Locate the cell with the specified text and output its (x, y) center coordinate. 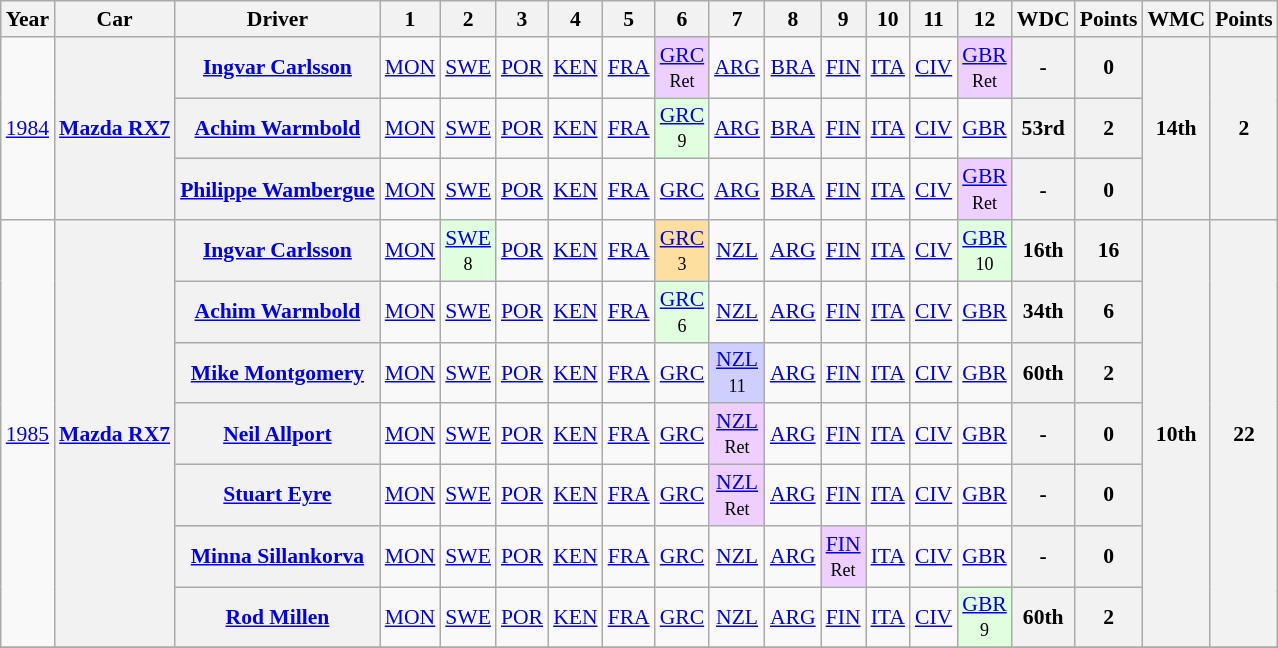
WDC (1044, 19)
Year (28, 19)
GRC6 (682, 312)
7 (737, 19)
GRC3 (682, 250)
Stuart Eyre (278, 496)
8 (793, 19)
53rd (1044, 128)
GBR9 (984, 618)
34th (1044, 312)
1 (410, 19)
Minna Sillankorva (278, 556)
1984 (28, 128)
Car (114, 19)
9 (844, 19)
4 (575, 19)
14th (1176, 128)
GRCRet (682, 68)
GRC9 (682, 128)
NZL11 (737, 372)
1985 (28, 434)
5 (629, 19)
Driver (278, 19)
Mike Montgomery (278, 372)
3 (522, 19)
22 (1244, 434)
GBR10 (984, 250)
10th (1176, 434)
12 (984, 19)
WMC (1176, 19)
Neil Allport (278, 434)
Philippe Wambergue (278, 190)
16th (1044, 250)
SWE8 (468, 250)
16 (1109, 250)
10 (888, 19)
FINRet (844, 556)
11 (934, 19)
Rod Millen (278, 618)
